Locate the cell with the specified text and output its (X, Y) center coordinate. 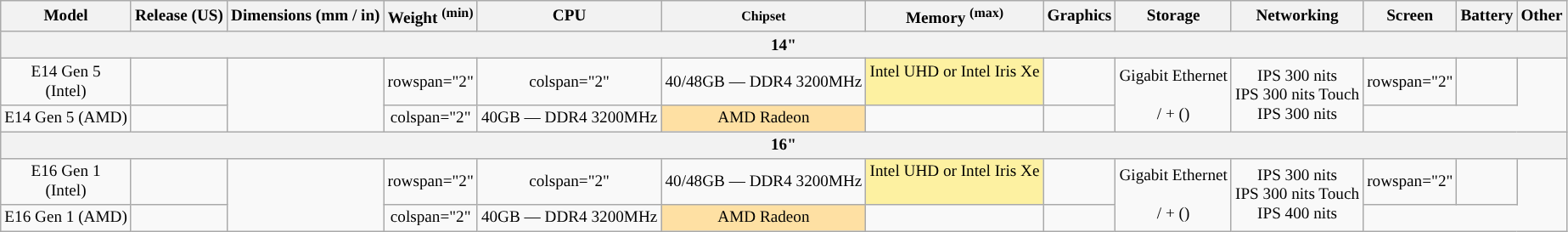
E14 Gen 5(Intel) (66, 82)
IPS 300 nits IPS 300 nits Touch IPS 400 nits (1297, 195)
Other (1542, 17)
Chipset (764, 17)
Graphics (1080, 17)
Screen (1410, 17)
IPS 300 nits IPS 300 nits Touch IPS 300 nits (1297, 95)
Memory (max) (954, 17)
Model (66, 17)
16" (784, 145)
14" (784, 45)
Weight (min) (430, 17)
E14 Gen 5 (AMD) (66, 118)
Storage (1173, 17)
Networking (1297, 17)
CPU (569, 17)
Battery (1487, 17)
E16 Gen 1(Intel) (66, 181)
Dimensions (mm / in) (306, 17)
Release (US) (178, 17)
E16 Gen 1 (AMD) (66, 218)
